Output the (x, y) coordinate of the center of the cell containing the given text.  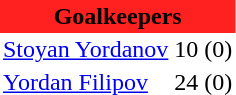
Stoyan Yordanov (86, 50)
10 (186, 50)
(0) (218, 50)
Goalkeepers (118, 16)
